Capture the cell that displays the provided text and extract its (X, Y) central coordinate. 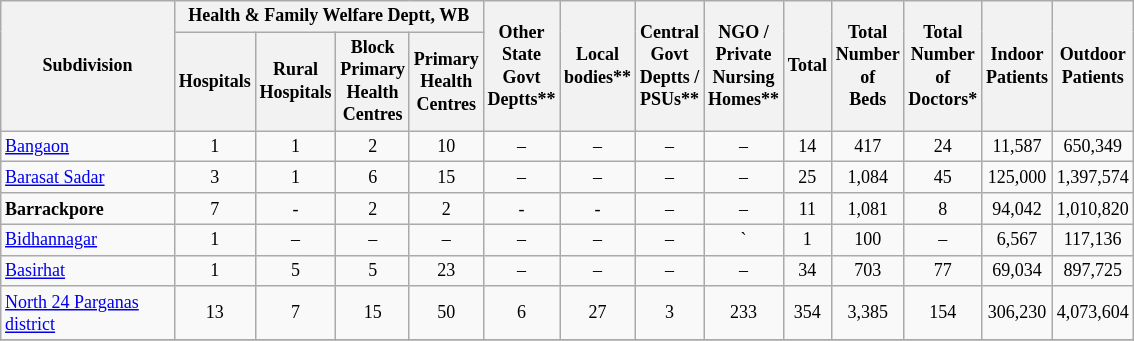
25 (807, 178)
1,081 (868, 208)
IndoorPatients (1018, 66)
233 (744, 313)
PrimaryHealthCentres (446, 82)
Bidhannagar (88, 240)
RuralHospitals (296, 82)
24 (943, 146)
1,010,820 (1092, 208)
Basirhat (88, 270)
North 24 Parganas district (88, 313)
45 (943, 178)
650,349 (1092, 146)
` (744, 240)
306,230 (1018, 313)
27 (598, 313)
TotalNumberofBeds (868, 66)
1,084 (868, 178)
897,725 (1092, 270)
CentralGovtDeptts /PSUs** (669, 66)
77 (943, 270)
Localbodies** (598, 66)
Bangaon (88, 146)
OtherStateGovtDeptts** (522, 66)
14 (807, 146)
3,385 (868, 313)
10 (446, 146)
94,042 (1018, 208)
117,136 (1092, 240)
Hospitals (214, 82)
69,034 (1018, 270)
100 (868, 240)
23 (446, 270)
6,567 (1018, 240)
OutdoorPatients (1092, 66)
Barrackpore (88, 208)
TotalNumberofDoctors* (943, 66)
Total (807, 66)
Barasat Sadar (88, 178)
125,000 (1018, 178)
50 (446, 313)
8 (943, 208)
Subdivision (88, 66)
11,587 (1018, 146)
Health & Family Welfare Deptt, WB (328, 16)
4,073,604 (1092, 313)
703 (868, 270)
354 (807, 313)
34 (807, 270)
11 (807, 208)
417 (868, 146)
1,397,574 (1092, 178)
154 (943, 313)
13 (214, 313)
BlockPrimaryHealthCentres (373, 82)
NGO /PrivateNursingHomes** (744, 66)
